Extract the [X, Y] coordinate from the center of the cell holding the provided text.  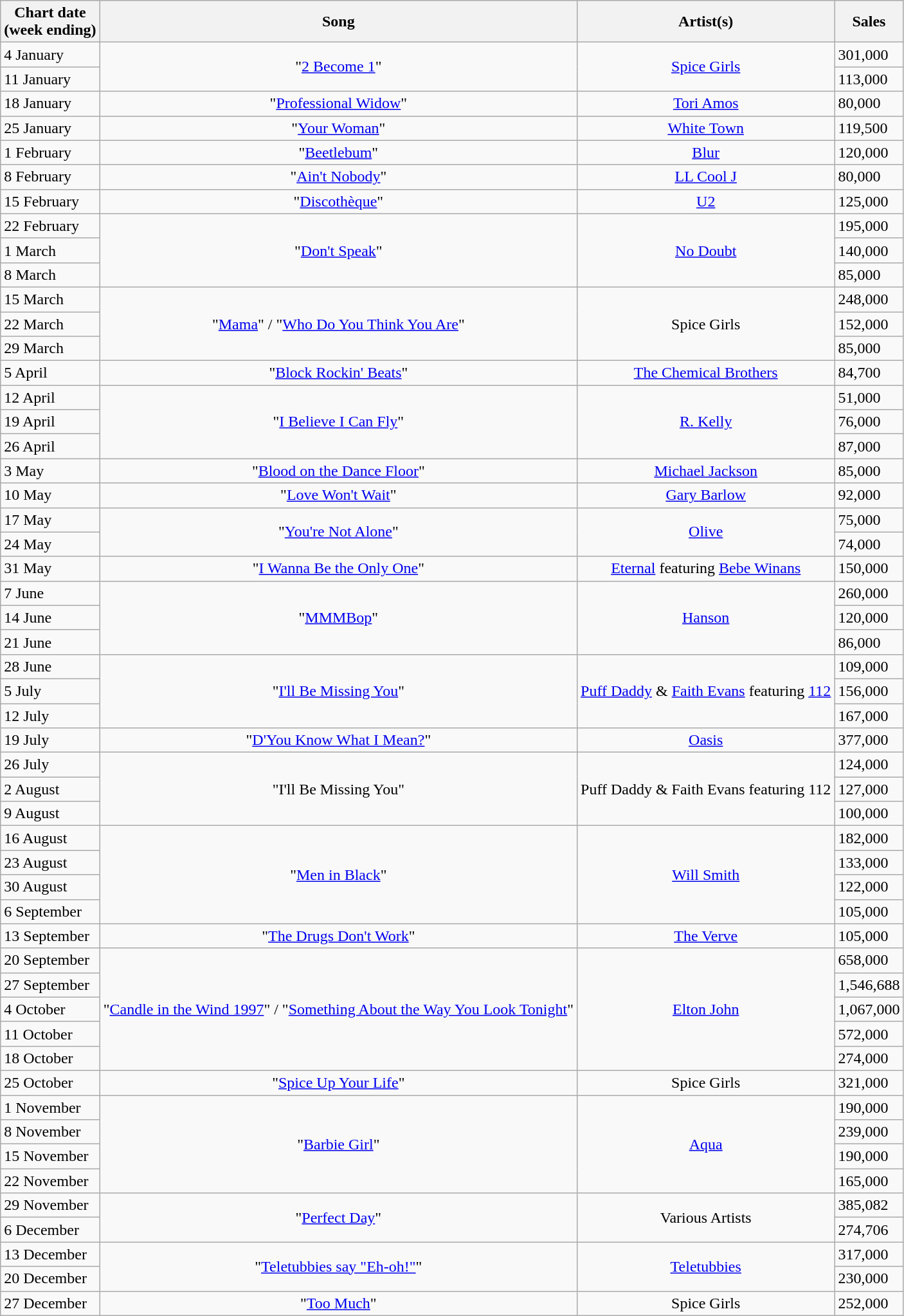
317,000 [869, 1254]
2 August [50, 789]
28 June [50, 666]
"Teletubbies say "Eh-oh!"" [338, 1266]
260,000 [869, 593]
"Block Rockin' Beats" [338, 373]
3 May [50, 471]
15 March [50, 299]
20 December [50, 1279]
75,000 [869, 520]
8 November [50, 1132]
Blur [706, 152]
8 March [50, 275]
100,000 [869, 814]
17 May [50, 520]
301,000 [869, 55]
Hanson [706, 617]
122,000 [869, 887]
Song [338, 22]
239,000 [869, 1132]
Will Smith [706, 875]
13 December [50, 1254]
30 August [50, 887]
"Too Much" [338, 1303]
140,000 [869, 250]
92,000 [869, 495]
19 July [50, 740]
Various Artists [706, 1218]
51,000 [869, 398]
6 September [50, 911]
1 March [50, 250]
29 November [50, 1205]
"2 Become 1" [338, 67]
658,000 [869, 960]
Eternal featuring Bebe Winans [706, 569]
230,000 [869, 1279]
119,500 [869, 128]
"I Wanna Be the Only One" [338, 569]
274,706 [869, 1230]
15 February [50, 201]
18 January [50, 104]
The Verve [706, 936]
"Your Woman" [338, 128]
25 January [50, 128]
252,000 [869, 1303]
"Candle in the Wind 1997" / "Something About the Way You Look Tonight" [338, 1009]
74,000 [869, 544]
22 November [50, 1181]
1 November [50, 1107]
Artist(s) [706, 22]
167,000 [869, 716]
7 June [50, 593]
25 October [50, 1083]
12 July [50, 716]
156,000 [869, 691]
"MMMBop" [338, 617]
21 June [50, 642]
"Professional Widow" [338, 104]
1,546,688 [869, 985]
165,000 [869, 1181]
572,000 [869, 1034]
195,000 [869, 226]
14 June [50, 617]
87,000 [869, 446]
"You're Not Alone" [338, 532]
Teletubbies [706, 1266]
26 July [50, 765]
31 May [50, 569]
377,000 [869, 740]
"Mama" / "Who Do You Think You Are" [338, 324]
125,000 [869, 201]
26 April [50, 446]
Olive [706, 532]
6 December [50, 1230]
Aqua [706, 1144]
"Love Won't Wait" [338, 495]
22 March [50, 324]
"D'You Know What I Mean?" [338, 740]
23 August [50, 863]
11 October [50, 1034]
U2 [706, 201]
Michael Jackson [706, 471]
5 July [50, 691]
133,000 [869, 863]
"Beetlebum" [338, 152]
Tori Amos [706, 104]
"Spice Up Your Life" [338, 1083]
12 April [50, 398]
84,700 [869, 373]
"Discothèque" [338, 201]
385,082 [869, 1205]
4 January [50, 55]
10 May [50, 495]
Sales [869, 22]
Oasis [706, 740]
27 September [50, 985]
127,000 [869, 789]
86,000 [869, 642]
13 September [50, 936]
No Doubt [706, 250]
113,000 [869, 79]
White Town [706, 128]
"Blood on the Dance Floor" [338, 471]
4 October [50, 1009]
LL Cool J [706, 177]
"Ain't Nobody" [338, 177]
1,067,000 [869, 1009]
15 November [50, 1156]
1 February [50, 152]
274,000 [869, 1058]
29 March [50, 349]
20 September [50, 960]
"The Drugs Don't Work" [338, 936]
"Perfect Day" [338, 1218]
The Chemical Brothers [706, 373]
76,000 [869, 422]
16 August [50, 838]
22 February [50, 226]
18 October [50, 1058]
"I Believe I Can Fly" [338, 422]
Elton John [706, 1009]
Gary Barlow [706, 495]
321,000 [869, 1083]
5 April [50, 373]
152,000 [869, 324]
Chart date(week ending) [50, 22]
19 April [50, 422]
8 February [50, 177]
124,000 [869, 765]
"Barbie Girl" [338, 1144]
182,000 [869, 838]
R. Kelly [706, 422]
"Don't Speak" [338, 250]
248,000 [869, 299]
"Men in Black" [338, 875]
150,000 [869, 569]
109,000 [869, 666]
27 December [50, 1303]
11 January [50, 79]
24 May [50, 544]
9 August [50, 814]
